Determine the (X, Y) coordinate at the center of the cell enclosing the given text.  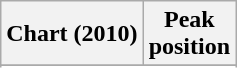
Peakposition (189, 34)
Chart (2010) (72, 34)
